Output the (x, y) coordinate of the center of the cell containing the given text.  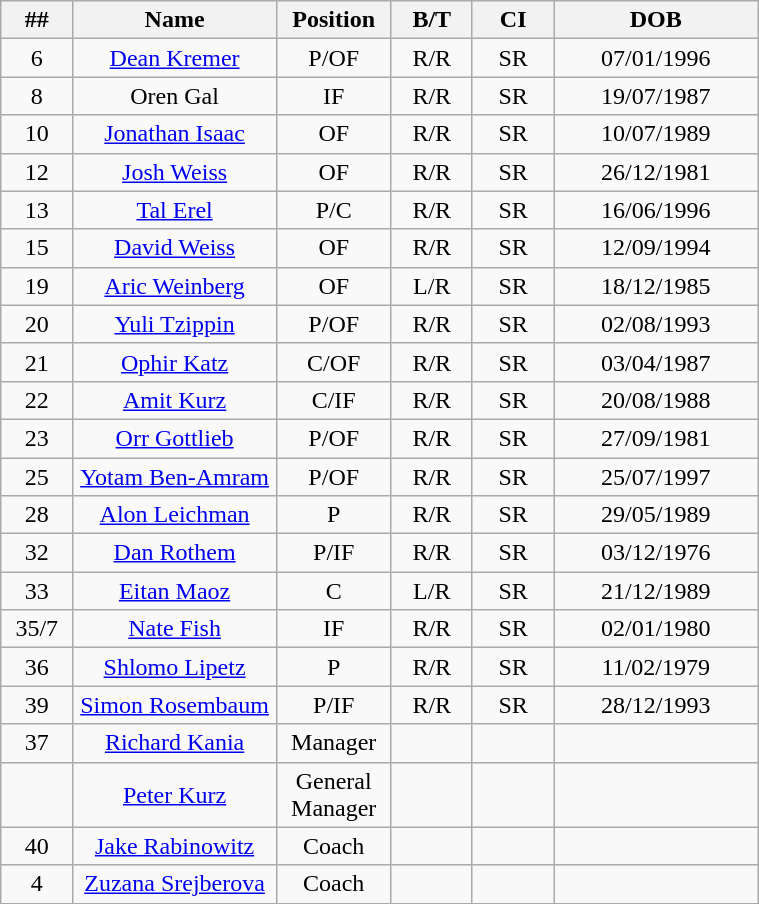
Dan Rothem (175, 553)
02/01/1980 (656, 629)
Zuzana Srejberova (175, 884)
Position (334, 20)
16/06/1996 (656, 210)
Manager (334, 743)
B/T (432, 20)
Jonathan Isaac (175, 134)
Oren Gal (175, 96)
27/09/1981 (656, 438)
02/08/1993 (656, 324)
12 (37, 172)
32 (37, 553)
C/IF (334, 400)
General Manager (334, 794)
03/12/1976 (656, 553)
25 (37, 477)
Name (175, 20)
33 (37, 591)
15 (37, 248)
11/02/1979 (656, 667)
20/08/1988 (656, 400)
21/12/1989 (656, 591)
Orr Gottlieb (175, 438)
Peter Kurz (175, 794)
12/09/1994 (656, 248)
13 (37, 210)
Shlomo Lipetz (175, 667)
Yuli Tzippin (175, 324)
Tal Erel (175, 210)
Nate Fish (175, 629)
22 (37, 400)
Aric Weinberg (175, 286)
Ophir Katz (175, 362)
18/12/1985 (656, 286)
8 (37, 96)
Richard Kania (175, 743)
03/04/1987 (656, 362)
07/01/1996 (656, 58)
28 (37, 515)
C (334, 591)
6 (37, 58)
19 (37, 286)
10 (37, 134)
C/OF (334, 362)
Dean Kremer (175, 58)
Alon Leichman (175, 515)
26/12/1981 (656, 172)
35/7 (37, 629)
CI (512, 20)
25/07/1997 (656, 477)
36 (37, 667)
P/C (334, 210)
DOB (656, 20)
10/07/1989 (656, 134)
28/12/1993 (656, 705)
21 (37, 362)
David Weiss (175, 248)
19/07/1987 (656, 96)
Josh Weiss (175, 172)
4 (37, 884)
Yotam Ben-Amram (175, 477)
Jake Rabinowitz (175, 846)
40 (37, 846)
## (37, 20)
20 (37, 324)
29/05/1989 (656, 515)
37 (37, 743)
39 (37, 705)
Eitan Maoz (175, 591)
Amit Kurz (175, 400)
Simon Rosembaum (175, 705)
23 (37, 438)
